Identify which cell holds the provided text, then report its [x, y] central coordinate. 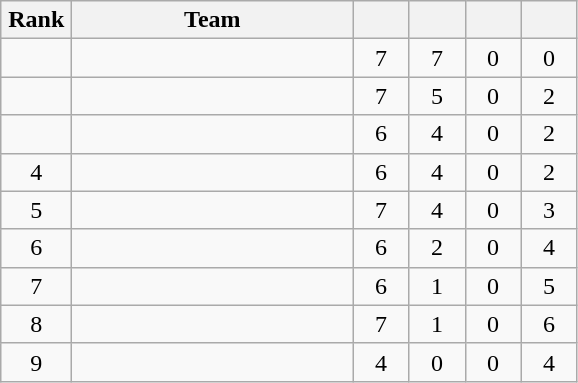
3 [549, 210]
Rank [36, 20]
8 [36, 324]
9 [36, 362]
Team [212, 20]
